Find where the given text appears and provide that cell's center as [x, y] coordinate. 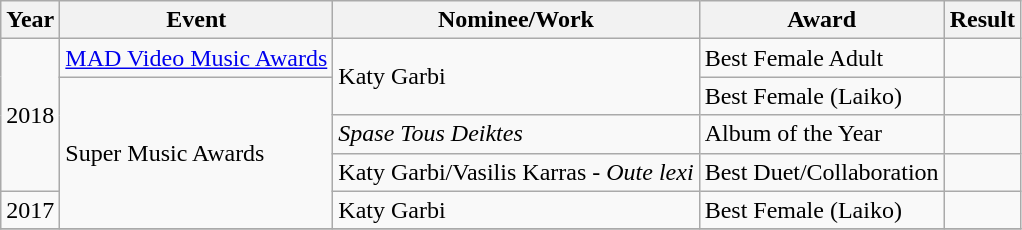
2017 [30, 210]
Result [982, 20]
Best Female Adult [822, 58]
Nominee/Work [516, 20]
Year [30, 20]
MAD Video Music Awards [196, 58]
Album of the Year [822, 134]
Spase Tous Deiktes [516, 134]
Katy Garbi/Vasilis Karras - Oute lexi [516, 172]
Super Music Awards [196, 153]
Award [822, 20]
2018 [30, 115]
Event [196, 20]
Best Duet/Collaboration [822, 172]
